Capture the cell that displays the provided text and extract its [X, Y] central coordinate. 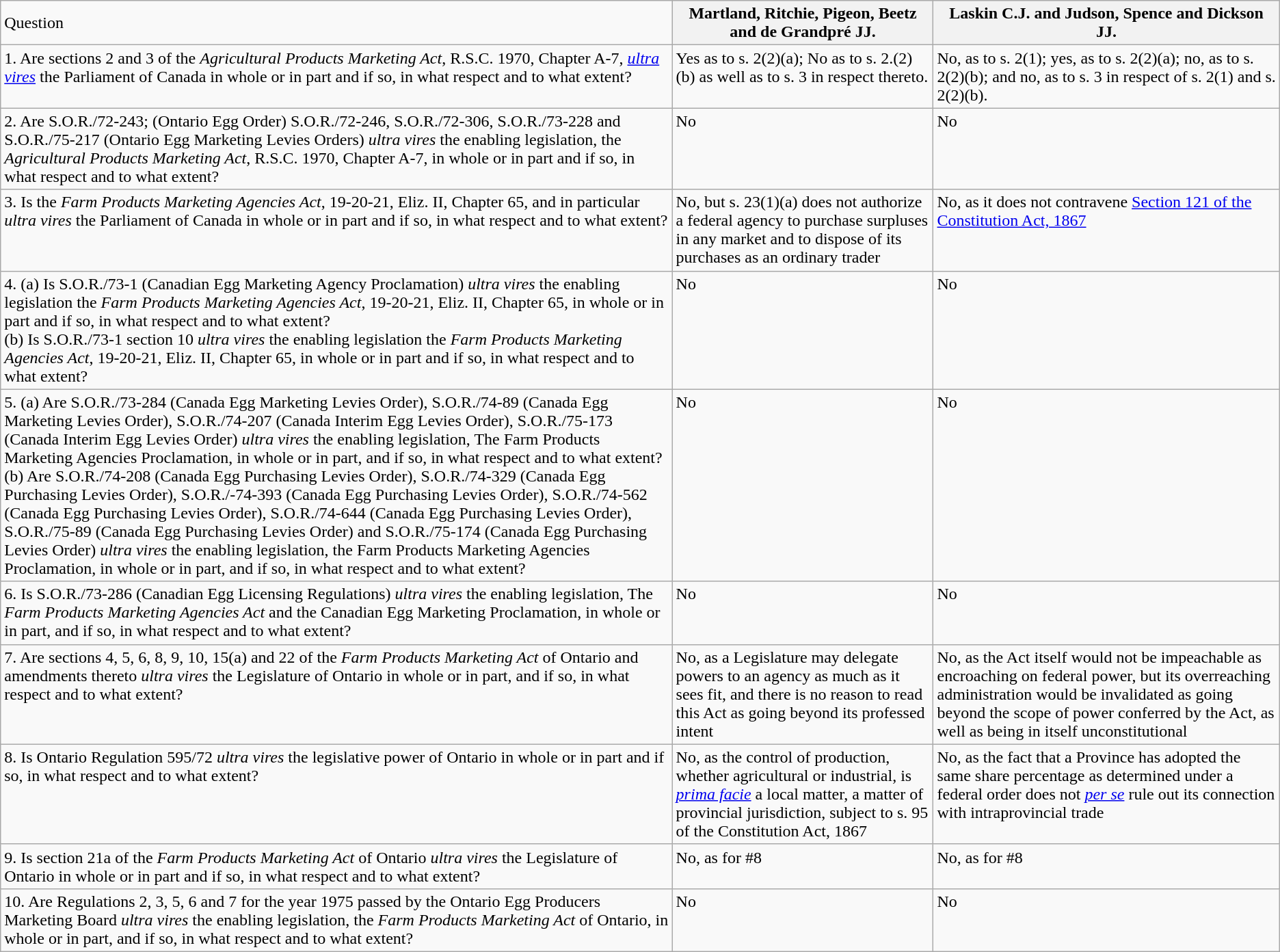
Question [336, 23]
No, but s. 23(1)(a) does not authorize a federal agency to purchase surpluses in any market and to dispose of its purchases as an ordinary trader [803, 230]
No, as it does not contravene Section 121 of the Constitution Act, 1867 [1106, 230]
Yes as to s. 2(2)(a); No as to s. 2.(2)(b) as well as to s. 3 in respect thereto. [803, 77]
8. Is Ontario Regulation 595/72 ultra vires the legislative power of Ontario in whole or in part and if so, in what respect and to what extent? [336, 794]
Laskin C.J. and Judson, Spence and Dickson JJ. [1106, 23]
No, as to s. 2(1); yes, as to s. 2(2)(a); no, as to s. 2(2)(b); and no, as to s. 3 in respect of s. 2(1) and s. 2(2)(b). [1106, 77]
Martland, Ritchie, Pigeon, Beetz and de Grandpré JJ. [803, 23]
